Identify which cell holds the provided text, then report its [X, Y] central coordinate. 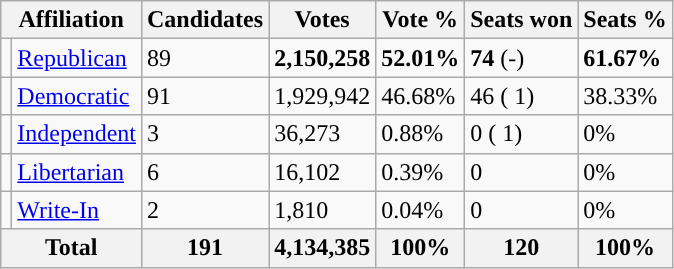
120 [522, 248]
52.01% [420, 58]
191 [204, 248]
4,134,385 [322, 248]
Affiliation [72, 20]
Write-In [77, 210]
91 [204, 96]
0.39% [420, 172]
Total [72, 248]
Democratic [77, 96]
Votes [322, 20]
1,929,942 [322, 96]
0.88% [420, 134]
6 [204, 172]
46.68% [420, 96]
0.04% [420, 210]
Republican [77, 58]
2,150,258 [322, 58]
46 ( 1) [522, 96]
0 ( 1) [522, 134]
3 [204, 134]
Seats % [625, 20]
16,102 [322, 172]
2 [204, 210]
Independent [77, 134]
Candidates [204, 20]
36,273 [322, 134]
38.33% [625, 96]
Vote % [420, 20]
Libertarian [77, 172]
61.67% [625, 58]
74 (-) [522, 58]
1,810 [322, 210]
Seats won [522, 20]
89 [204, 58]
